Scan for the cell matching the given text and deliver its (X, Y) coordinate at center. 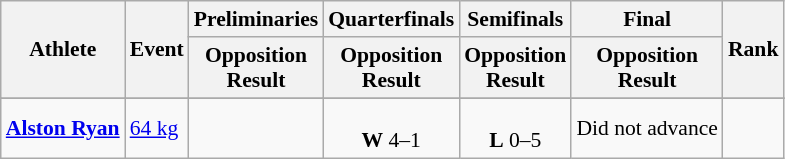
Semifinals (515, 19)
Final (647, 19)
Alston Ryan (63, 128)
Event (157, 50)
Preliminaries (256, 19)
Quarterfinals (391, 19)
Athlete (63, 50)
W 4–1 (391, 128)
Did not advance (647, 128)
64 kg (157, 128)
Rank (754, 50)
L 0–5 (515, 128)
